Locate the cell with the specified text and output its (X, Y) center coordinate. 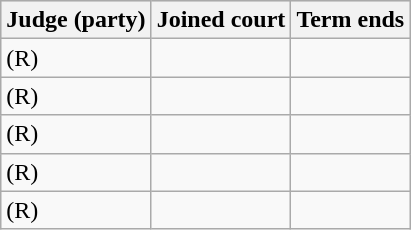
Term ends (350, 20)
Joined court (221, 20)
Judge (party) (76, 20)
